For the text-containing cell, return its midpoint in [x, y] coordinate format. 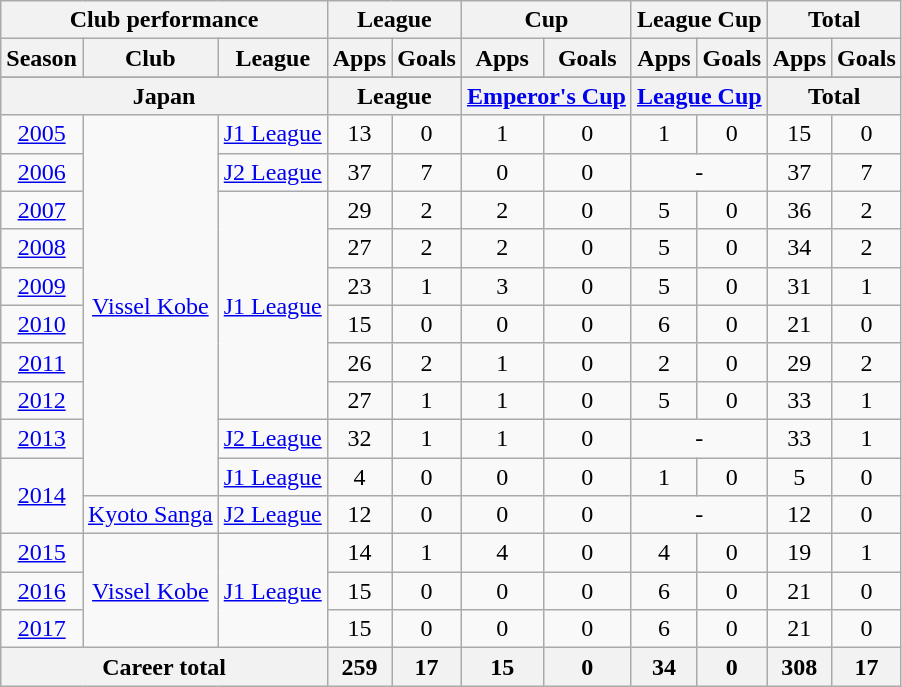
2008 [42, 248]
Japan [164, 96]
2017 [42, 629]
2007 [42, 210]
2012 [42, 400]
Kyoto Sanga [150, 515]
32 [359, 438]
2011 [42, 362]
308 [799, 667]
19 [799, 553]
2015 [42, 553]
Club [150, 58]
Club performance [164, 20]
Emperor's Cup [546, 96]
2010 [42, 324]
36 [799, 210]
Cup [546, 20]
Career total [164, 667]
3 [502, 286]
2006 [42, 172]
2009 [42, 286]
13 [359, 134]
2013 [42, 438]
26 [359, 362]
Season [42, 58]
259 [359, 667]
14 [359, 553]
2014 [42, 496]
23 [359, 286]
31 [799, 286]
2005 [42, 134]
2016 [42, 591]
